Return (X, Y) of the center of cell containing provided text 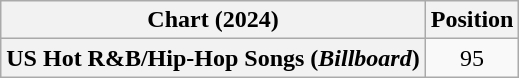
US Hot R&B/Hip-Hop Songs (Billboard) (213, 58)
Position (472, 20)
95 (472, 58)
Chart (2024) (213, 20)
